Return [x, y] of the center of cell containing provided text 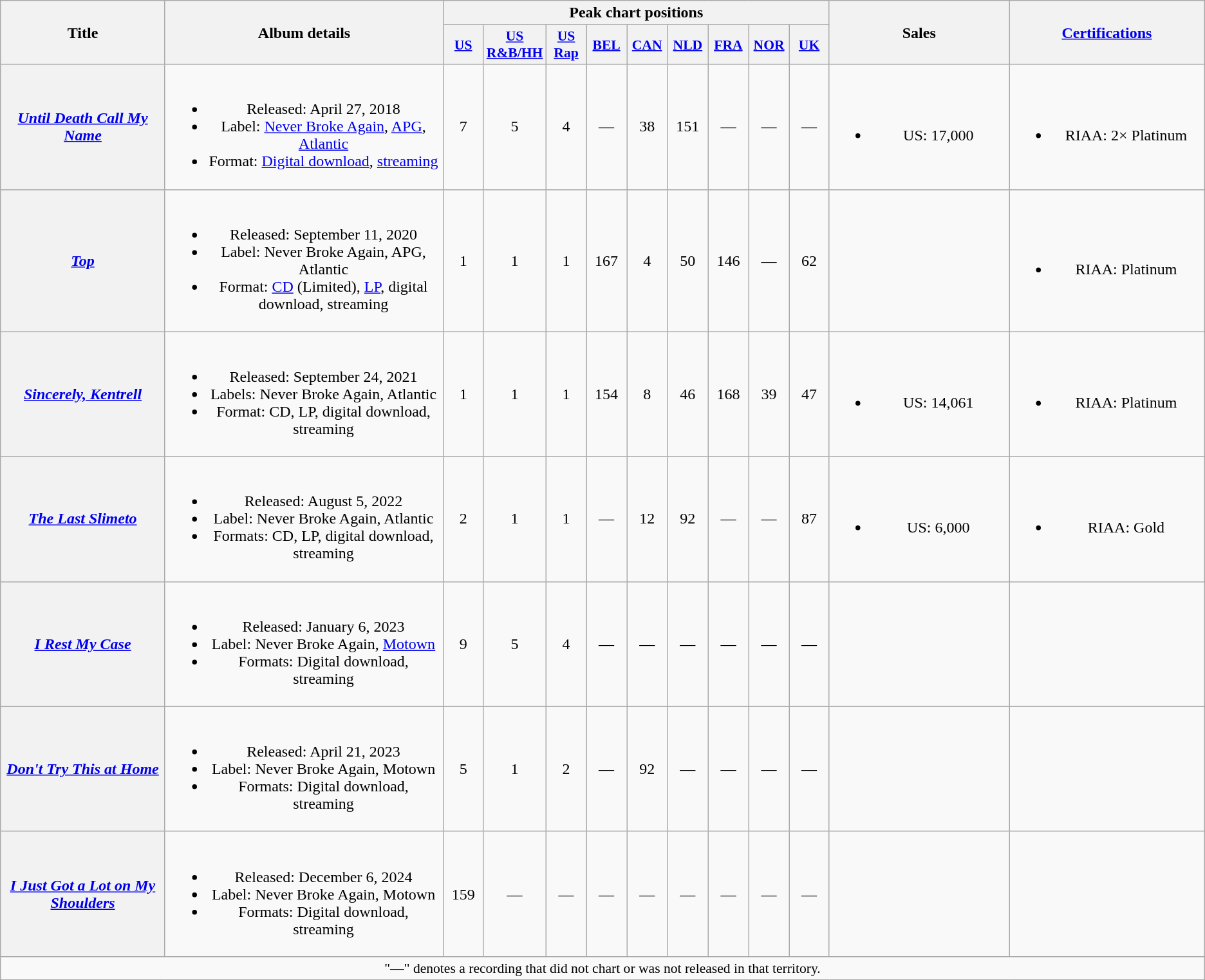
The Last Slimeto [83, 519]
38 [648, 127]
167 [606, 260]
Sincerely, Kentrell [83, 394]
62 [809, 260]
US: 14,061 [919, 394]
RIAA: Gold [1107, 519]
Released: August 5, 2022Label: Never Broke Again, AtlanticFormats: CD, LP, digital download, streaming [304, 519]
NOR [769, 45]
USRap [566, 45]
CAN [648, 45]
US: 6,000 [919, 519]
47 [809, 394]
Title [83, 32]
Released: January 6, 2023Label: Never Broke Again, MotownFormats: Digital download, streaming [304, 644]
I Just Got a Lot on My Shoulders [83, 894]
Top [83, 260]
8 [648, 394]
151 [687, 127]
FRA [729, 45]
Released: September 11, 2020Label: Never Broke Again, APG, AtlanticFormat: CD (Limited), LP, digital download, streaming [304, 260]
RIAA: 2× Platinum [1107, 127]
39 [769, 394]
Certifications [1107, 32]
USR&B/HH [515, 45]
I Rest My Case [83, 644]
NLD [687, 45]
9 [463, 644]
168 [729, 394]
UK [809, 45]
50 [687, 260]
Don't Try This at Home [83, 769]
US: 17,000 [919, 127]
"—" denotes a recording that did not chart or was not released in that territory. [602, 968]
Released: December 6, 2024Label: Never Broke Again, MotownFormats: Digital download, streaming [304, 894]
12 [648, 519]
US [463, 45]
7 [463, 127]
159 [463, 894]
87 [809, 519]
Released: April 27, 2018Label: Never Broke Again, APG, AtlanticFormat: Digital download, streaming [304, 127]
BEL [606, 45]
Peak chart positions [636, 13]
Album details [304, 32]
Until Death Call My Name [83, 127]
154 [606, 394]
146 [729, 260]
46 [687, 394]
Sales [919, 32]
Released: September 24, 2021Labels: Never Broke Again, AtlanticFormat: CD, LP, digital download, streaming [304, 394]
Released: April 21, 2023Label: Never Broke Again, MotownFormats: Digital download, streaming [304, 769]
